Scan for the cell matching the given text and deliver its (X, Y) coordinate at center. 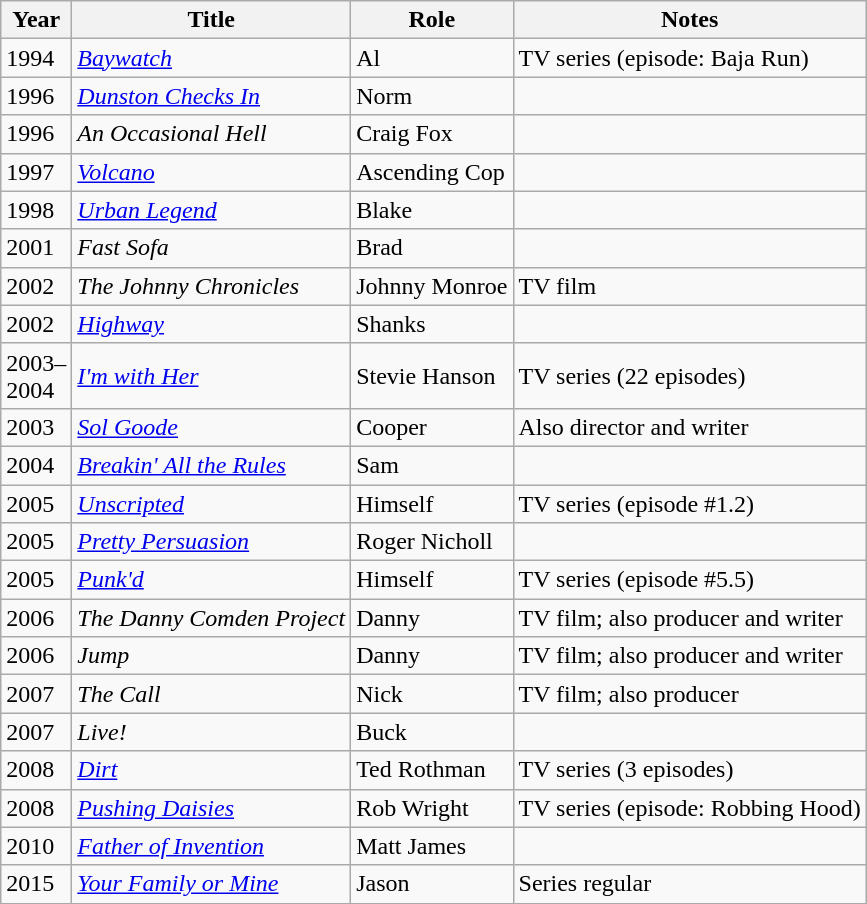
1994 (36, 58)
2001 (36, 248)
1998 (36, 210)
TV series (episode #5.5) (690, 580)
The Call (212, 694)
Urban Legend (212, 210)
The Danny Comden Project (212, 618)
Volcano (212, 172)
Father of Invention (212, 846)
TV film; also producer (690, 694)
Year (36, 20)
Shanks (432, 324)
Nick (432, 694)
TV series (episode: Robbing Hood) (690, 808)
Highway (212, 324)
Buck (432, 732)
2015 (36, 884)
Sam (432, 465)
Series regular (690, 884)
Ted Rothman (432, 770)
1997 (36, 172)
TV series (3 episodes) (690, 770)
Role (432, 20)
Live! (212, 732)
2010 (36, 846)
Fast Sofa (212, 248)
Baywatch (212, 58)
Dunston Checks In (212, 96)
The Johnny Chronicles (212, 286)
Punk'd (212, 580)
Cooper (432, 427)
Pushing Daisies (212, 808)
Also director and writer (690, 427)
Blake (432, 210)
Breakin' All the Rules (212, 465)
TV series (episode #1.2) (690, 503)
Jason (432, 884)
Roger Nicholl (432, 542)
TV series (episode: Baja Run) (690, 58)
Title (212, 20)
Rob Wright (432, 808)
Al (432, 58)
Jump (212, 656)
Pretty Persuasion (212, 542)
Sol Goode (212, 427)
Unscripted (212, 503)
2003 (36, 427)
Ascending Cop (432, 172)
Your Family or Mine (212, 884)
An Occasional Hell (212, 134)
Brad (432, 248)
2004 (36, 465)
I'm with Her (212, 376)
Stevie Hanson (432, 376)
TV film (690, 286)
Norm (432, 96)
Notes (690, 20)
Dirt (212, 770)
Craig Fox (432, 134)
Matt James (432, 846)
Johnny Monroe (432, 286)
2003–2004 (36, 376)
TV series (22 episodes) (690, 376)
